Extract the [x, y] coordinate from the center of the cell holding the provided text.  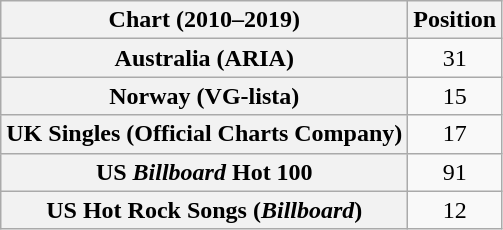
UK Singles (Official Charts Company) [204, 134]
US Hot Rock Songs (Billboard) [204, 210]
12 [455, 210]
31 [455, 58]
US Billboard Hot 100 [204, 172]
17 [455, 134]
Position [455, 20]
15 [455, 96]
Australia (ARIA) [204, 58]
Norway (VG-lista) [204, 96]
Chart (2010–2019) [204, 20]
91 [455, 172]
